Detect which cell encompasses the target text, then output its (x, y) center coordinate. 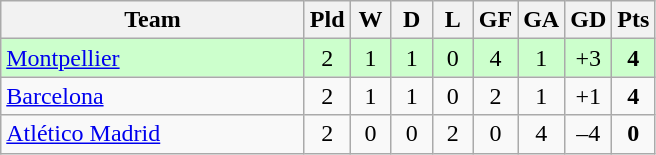
Pts (634, 20)
GF (495, 20)
GD (588, 20)
Team (153, 20)
W (370, 20)
Barcelona (153, 96)
–4 (588, 134)
D (412, 20)
Atlético Madrid (153, 134)
+3 (588, 58)
Montpellier (153, 58)
L (452, 20)
Pld (327, 20)
+1 (588, 96)
GA (542, 20)
